Pinpoint the cell where the given text exists, returning its [X, Y] midpoint coordinate. 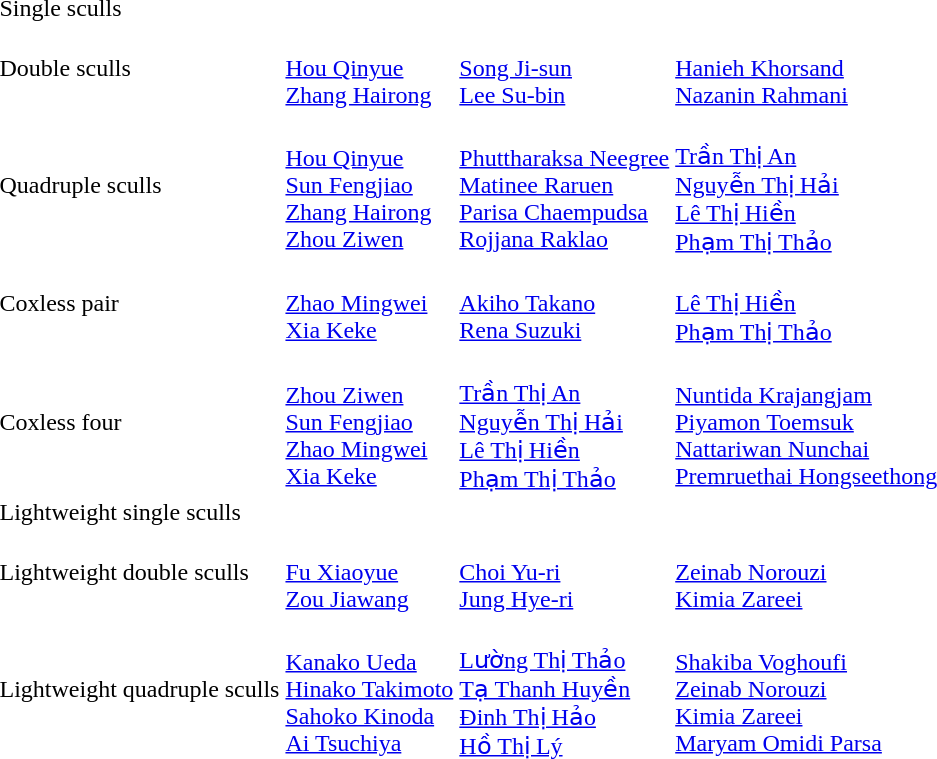
Zhao MingweiXia Keke [370, 304]
Zhou ZiwenSun FengjiaoZhao MingweiXia Keke [370, 422]
Phuttharaksa NeegreeMatinee RaruenParisa ChaempudsaRojjana Raklao [564, 185]
Trần Thị AnNguyễn Thị HảiLê Thị HiềnPhạm Thị Thảo [564, 422]
Song Ji-sunLee Su-bin [564, 68]
Hou QinyueZhang Hairong [370, 68]
Choi Yu-riJung Hye-ri [564, 572]
Akiho TakanoRena Suzuki [564, 304]
Fu XiaoyueZou Jiawang [370, 572]
Hou QinyueSun FengjiaoZhang HairongZhou Ziwen [370, 185]
